Capture the cell that displays the provided text and extract its [X, Y] central coordinate. 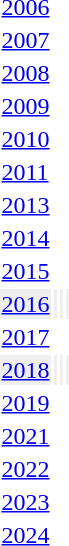
2014 [26, 238]
2009 [26, 106]
2013 [26, 205]
2008 [26, 73]
2023 [26, 502]
2011 [26, 172]
2018 [26, 370]
2019 [26, 403]
2010 [26, 139]
2016 [26, 304]
2022 [26, 469]
2015 [26, 271]
2017 [26, 337]
2007 [26, 40]
2021 [26, 436]
